From the cell containing the given text, extract its center point as [x, y] coordinate. 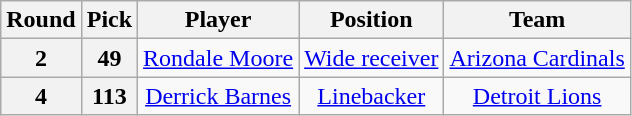
4 [41, 96]
Team [537, 20]
Linebacker [372, 96]
Arizona Cardinals [537, 58]
Position [372, 20]
2 [41, 58]
113 [109, 96]
49 [109, 58]
Player [218, 20]
Pick [109, 20]
Derrick Barnes [218, 96]
Wide receiver [372, 58]
Round [41, 20]
Rondale Moore [218, 58]
Detroit Lions [537, 96]
